Output the (x, y) coordinate of the center of the cell containing the given text.  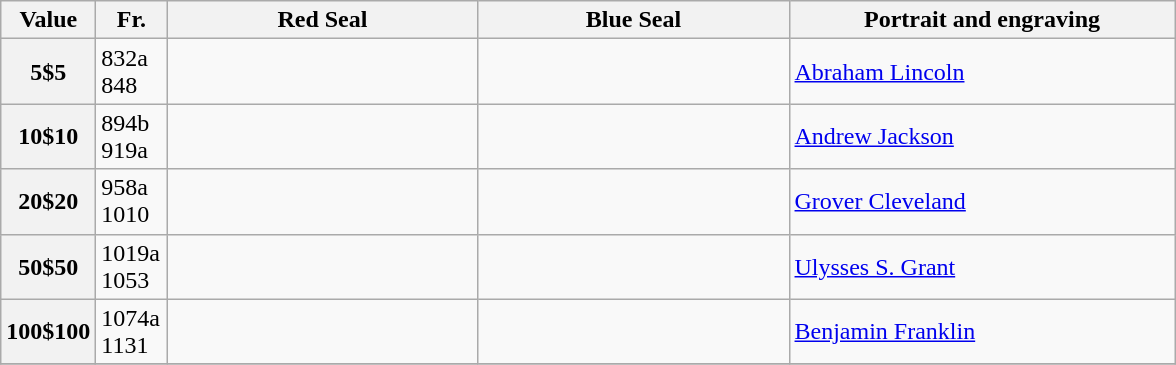
1074a1131 (132, 332)
1019a1053 (132, 266)
Red Seal (322, 20)
50$50 (48, 266)
20$20 (48, 202)
Value (48, 20)
Benjamin Franklin (982, 332)
Grover Cleveland (982, 202)
Ulysses S. Grant (982, 266)
894b919a (132, 136)
Blue Seal (634, 20)
10$10 (48, 136)
958a1010 (132, 202)
Andrew Jackson (982, 136)
832a848 (132, 72)
Fr. (132, 20)
5$5 (48, 72)
Portrait and engraving (982, 20)
100$100 (48, 332)
Abraham Lincoln (982, 72)
